Pinpoint the cell where the given text exists, returning its [x, y] midpoint coordinate. 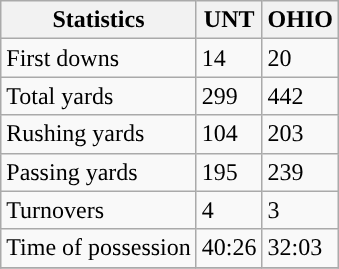
195 [229, 172]
Statistics [99, 20]
OHIO [300, 20]
Total yards [99, 96]
Passing yards [99, 172]
299 [229, 96]
4 [229, 210]
239 [300, 172]
UNT [229, 20]
40:26 [229, 248]
Time of possession [99, 248]
203 [300, 134]
14 [229, 58]
First downs [99, 58]
20 [300, 58]
3 [300, 210]
104 [229, 134]
442 [300, 96]
32:03 [300, 248]
Rushing yards [99, 134]
Turnovers [99, 210]
